Capture the cell that displays the provided text and extract its (X, Y) central coordinate. 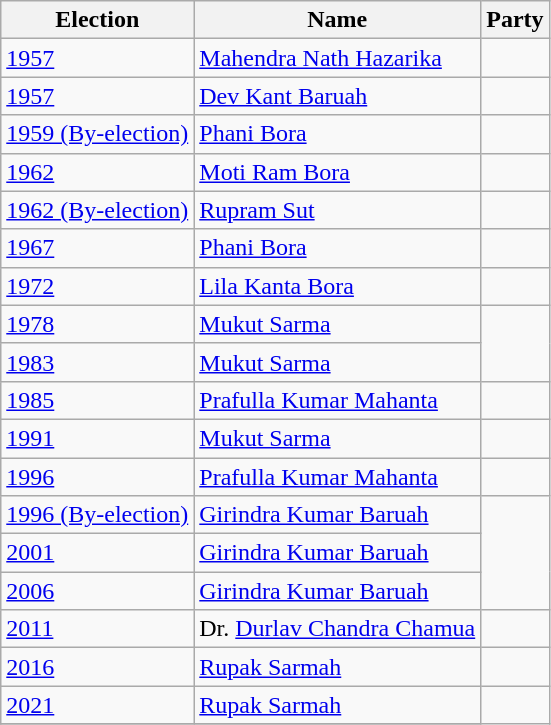
1962 (By-election) (98, 210)
Dev Kant Baruah (338, 96)
2006 (98, 591)
Moti Ram Bora (338, 172)
Dr. Durlav Chandra Chamua (338, 629)
Name (338, 20)
2016 (98, 667)
Party (515, 20)
1983 (98, 362)
1978 (98, 324)
1962 (98, 172)
1985 (98, 400)
1959 (By-election) (98, 134)
1972 (98, 286)
1996 (By-election) (98, 515)
2011 (98, 629)
2021 (98, 705)
1991 (98, 438)
1967 (98, 248)
Mahendra Nath Hazarika (338, 58)
Rupram Sut (338, 210)
1996 (98, 477)
2001 (98, 553)
Election (98, 20)
Lila Kanta Bora (338, 286)
